For the text-containing cell, return its midpoint in (x, y) coordinate format. 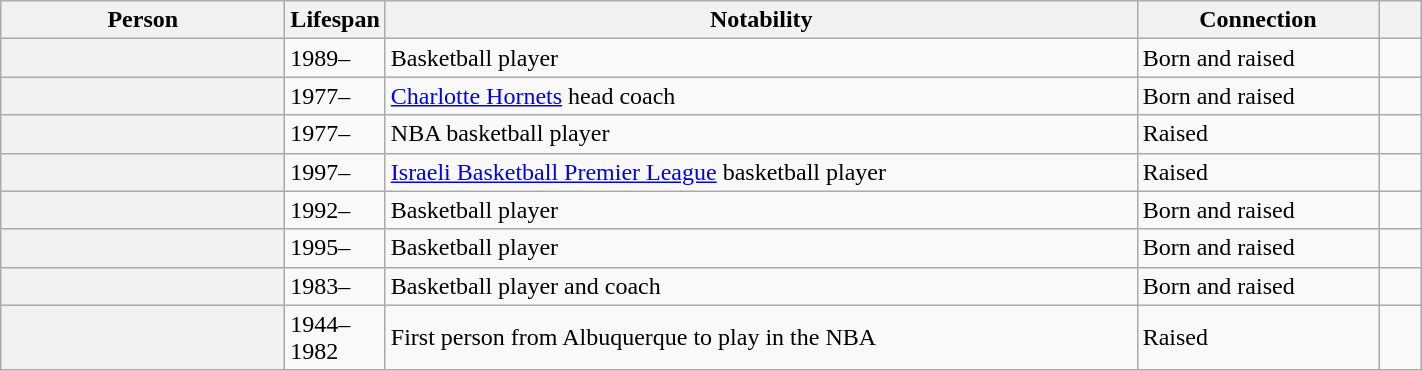
1992– (335, 210)
1989– (335, 58)
Israeli Basketball Premier League basketball player (761, 172)
First person from Albuquerque to play in the NBA (761, 338)
Basketball player and coach (761, 286)
Person (143, 20)
Lifespan (335, 20)
1997– (335, 172)
Notability (761, 20)
1995– (335, 248)
Connection (1258, 20)
1944–1982 (335, 338)
NBA basketball player (761, 134)
Charlotte Hornets head coach (761, 96)
1983– (335, 286)
